Locate the cell with the specified text and output its (x, y) center coordinate. 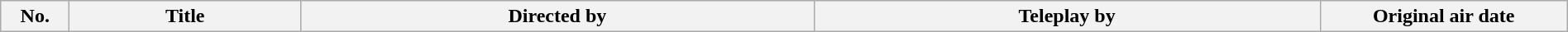
No. (35, 16)
Teleplay by (1067, 16)
Title (185, 16)
Directed by (557, 16)
Original air date (1444, 16)
